Output the [X, Y] coordinate of the center of the cell containing the given text.  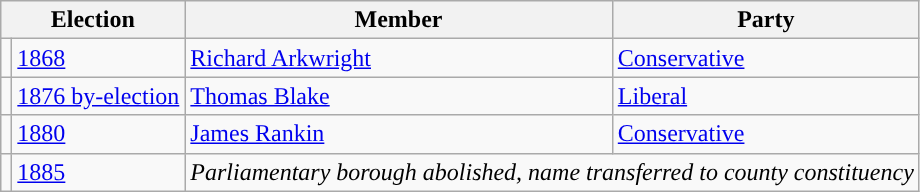
Party [766, 20]
Member [398, 20]
1876 by-election [98, 96]
1880 [98, 134]
James Rankin [398, 134]
1885 [98, 172]
Richard Arkwright [398, 58]
Liberal [766, 96]
Election [93, 20]
Parliamentary borough abolished, name transferred to county constituency [552, 172]
1868 [98, 58]
Thomas Blake [398, 96]
